Extract the [x, y] coordinate from the center of the cell holding the provided text.  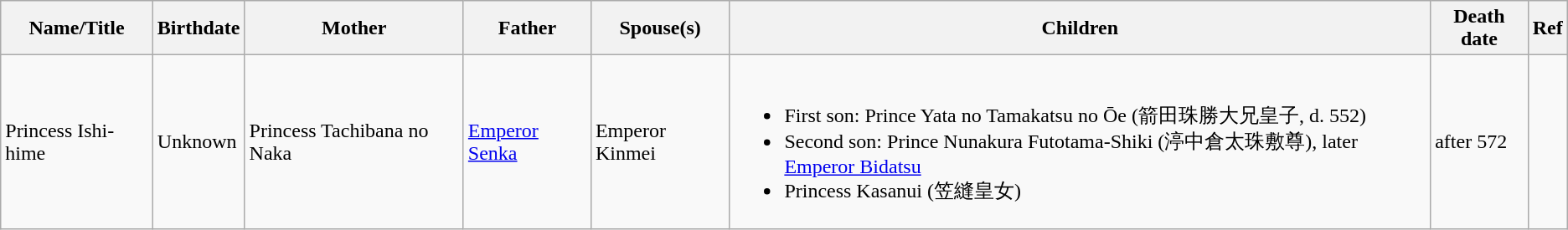
Mother [353, 28]
Princess Tachibana no Naka [353, 142]
Birthdate [199, 28]
Death date [1479, 28]
Emperor Senka [527, 142]
Spouse(s) [660, 28]
Ref [1548, 28]
Unknown [199, 142]
after 572 [1479, 142]
Emperor Kinmei [660, 142]
Children [1081, 28]
Princess Ishi-hime [77, 142]
Father [527, 28]
Name/Title [77, 28]
